Output the (x, y) coordinate of the center of the cell containing the given text.  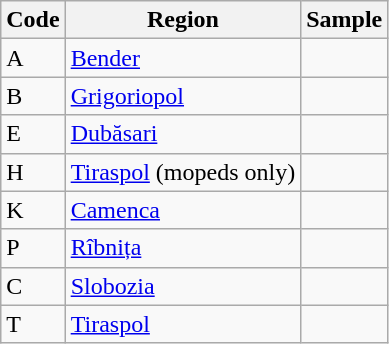
C (33, 286)
H (33, 172)
Bender (183, 58)
K (33, 210)
B (33, 96)
Camenca (183, 210)
Rîbnița (183, 248)
Tiraspol (183, 324)
Tiraspol (mopeds only) (183, 172)
Sample (344, 20)
Code (33, 20)
Region (183, 20)
A (33, 58)
E (33, 134)
Dubăsari (183, 134)
P (33, 248)
Grigoriopol (183, 96)
Slobozia (183, 286)
T (33, 324)
